Identify which cell holds the provided text, then report its [X, Y] central coordinate. 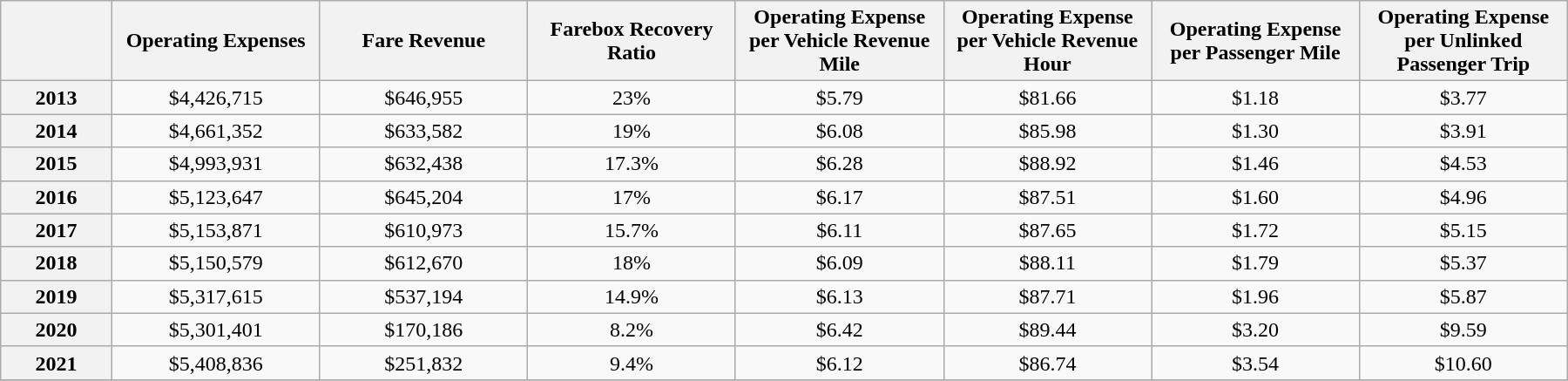
$3.91 [1463, 131]
2013 [57, 98]
$4.53 [1463, 164]
9.4% [632, 363]
2016 [57, 197]
$633,582 [423, 131]
$1.60 [1256, 197]
$4,426,715 [216, 98]
$612,670 [423, 263]
$537,194 [423, 296]
$3.77 [1463, 98]
2019 [57, 296]
$1.46 [1256, 164]
$87.71 [1047, 296]
Operating Expense per Vehicle Revenue Hour [1047, 41]
$4.96 [1463, 197]
23% [632, 98]
$6.11 [840, 230]
$81.66 [1047, 98]
$5.79 [840, 98]
$6.09 [840, 263]
$85.98 [1047, 131]
$88.92 [1047, 164]
$6.28 [840, 164]
$87.51 [1047, 197]
Operating Expense per Passenger Mile [1256, 41]
2021 [57, 363]
$5.15 [1463, 230]
$1.79 [1256, 263]
$3.54 [1256, 363]
Operating Expense per Unlinked Passenger Trip [1463, 41]
$1.96 [1256, 296]
$10.60 [1463, 363]
$646,955 [423, 98]
$5.87 [1463, 296]
$87.65 [1047, 230]
17% [632, 197]
$6.13 [840, 296]
$5,301,401 [216, 330]
2020 [57, 330]
Farebox Recovery Ratio [632, 41]
$1.30 [1256, 131]
$1.72 [1256, 230]
$4,661,352 [216, 131]
$5,153,871 [216, 230]
$1.18 [1256, 98]
$6.17 [840, 197]
$170,186 [423, 330]
$5,317,615 [216, 296]
$6.42 [840, 330]
14.9% [632, 296]
Fare Revenue [423, 41]
$88.11 [1047, 263]
$5,408,836 [216, 363]
$5,150,579 [216, 263]
$4,993,931 [216, 164]
Operating Expense per Vehicle Revenue Mile [840, 41]
$9.59 [1463, 330]
18% [632, 263]
$610,973 [423, 230]
2017 [57, 230]
15.7% [632, 230]
$6.08 [840, 131]
$89.44 [1047, 330]
Operating Expenses [216, 41]
$6.12 [840, 363]
8.2% [632, 330]
$86.74 [1047, 363]
2015 [57, 164]
$5.37 [1463, 263]
2014 [57, 131]
$251,832 [423, 363]
$645,204 [423, 197]
$632,438 [423, 164]
$3.20 [1256, 330]
17.3% [632, 164]
2018 [57, 263]
$5,123,647 [216, 197]
19% [632, 131]
